Output the (x, y) coordinate of the center of the cell containing the given text.  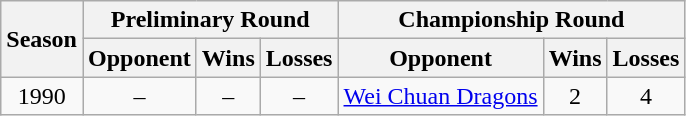
1990 (42, 96)
4 (646, 96)
2 (575, 96)
Season (42, 39)
Championship Round (512, 20)
Preliminary Round (210, 20)
Wei Chuan Dragons (440, 96)
